From the cell containing the given text, extract its center point as (X, Y) coordinate. 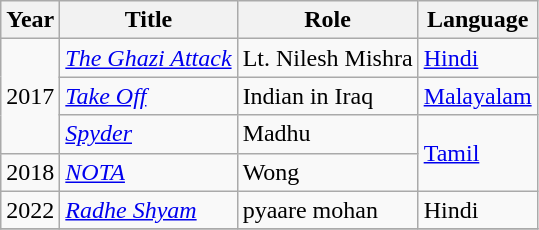
The Ghazi Attack (148, 58)
Madhu (328, 134)
Year (30, 20)
Take Off (148, 96)
Tamil (478, 153)
Indian in Iraq (328, 96)
Malayalam (478, 96)
Radhe Shyam (148, 210)
Wong (328, 172)
2017 (30, 96)
2022 (30, 210)
Spyder (148, 134)
NOTA (148, 172)
Language (478, 20)
Role (328, 20)
Title (148, 20)
pyaare mohan (328, 210)
2018 (30, 172)
Lt. Nilesh Mishra (328, 58)
